Locate the cell with the specified text and output its [x, y] center coordinate. 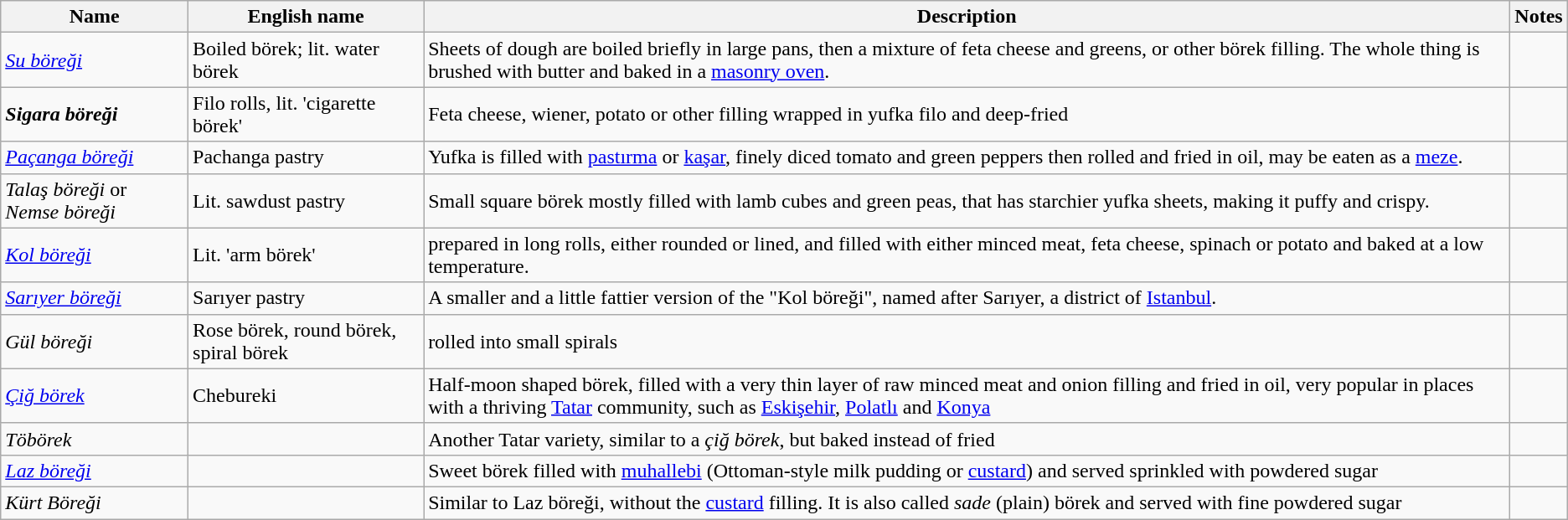
Name [95, 17]
Chebureki [307, 395]
Çiğ börek [95, 395]
Lit. sawdust pastry [307, 201]
Laz böreği [95, 471]
Gül böreği [95, 342]
prepared in long rolls, either rounded or lined, and filled with either minced meat, feta cheese, spinach or potato and baked at a low temperature. [967, 255]
Notes [1539, 17]
Talaş böreği or Nemse böreği [95, 201]
Kol böreği [95, 255]
Yufka is filled with pastırma or kaşar, finely diced tomato and green peppers then rolled and fried in oil, may be eaten as a meze. [967, 157]
Similar to Laz böreği, without the custard filling. It is also called sade (plain) börek and served with fine powdered sugar [967, 502]
rolled into small spirals [967, 342]
A smaller and a little fattier version of the "Kol böreği", named after Sarıyer, a district of Istanbul. [967, 298]
Töbörek [95, 439]
Boiled börek; lit. water börek [307, 60]
Sweet börek filled with muhallebi (Ottoman-style milk pudding or custard) and served sprinkled with powdered sugar [967, 471]
Another Tatar variety, similar to a çiğ börek, but baked instead of fried [967, 439]
Kürt Böreği [95, 502]
Sarıyer böreği [95, 298]
Feta cheese, wiener, potato or other filling wrapped in yufka filo and deep-fried [967, 114]
Small square börek mostly filled with lamb cubes and green peas, that has starchier yufka sheets, making it puffy and crispy. [967, 201]
Pachanga pastry [307, 157]
English name [307, 17]
Rose börek, round börek, spiral börek [307, 342]
Description [967, 17]
Lit. 'arm börek' [307, 255]
Paçanga böreği [95, 157]
Sarıyer pastry [307, 298]
Sigara böreği [95, 114]
Filo rolls, lit. 'cigarette börek' [307, 114]
Su böreği [95, 60]
